Pinpoint the cell where the given text exists, returning its (x, y) midpoint coordinate. 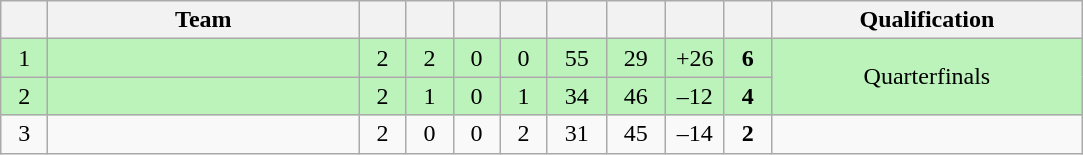
6 (748, 58)
34 (576, 96)
Quarterfinals (926, 77)
Qualification (926, 20)
–12 (694, 96)
29 (636, 58)
55 (576, 58)
Team (204, 20)
45 (636, 134)
3 (24, 134)
–14 (694, 134)
+26 (694, 58)
31 (576, 134)
4 (748, 96)
46 (636, 96)
